Pinpoint the cell where the given text exists, returning its (x, y) midpoint coordinate. 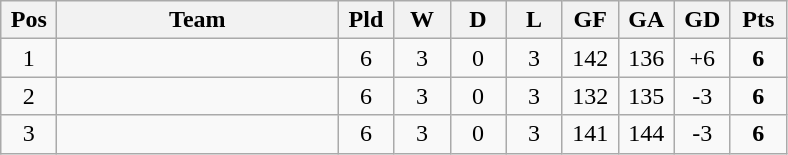
GF (590, 20)
Pts (758, 20)
144 (646, 134)
D (478, 20)
141 (590, 134)
GD (702, 20)
Pld (366, 20)
142 (590, 58)
L (534, 20)
132 (590, 96)
Team (198, 20)
W (422, 20)
136 (646, 58)
+6 (702, 58)
GA (646, 20)
1 (29, 58)
Pos (29, 20)
135 (646, 96)
2 (29, 96)
